Capture the cell that displays the provided text and extract its (X, Y) central coordinate. 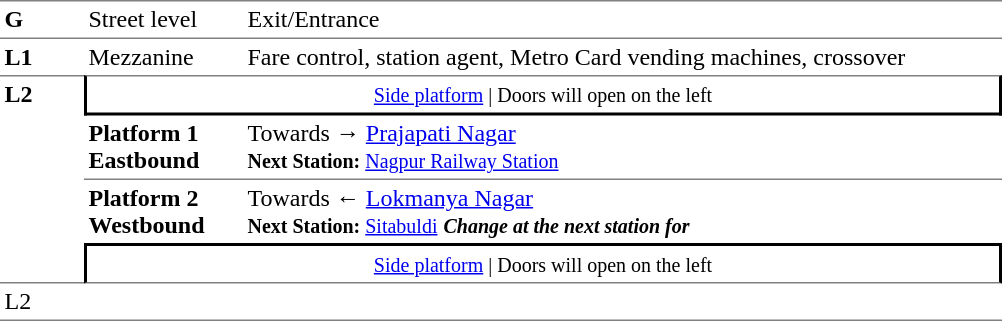
Towards ← Lokmanya NagarNext Station: Sitabuldi Change at the next station for (622, 212)
Exit/Entrance (622, 20)
L2 (42, 179)
Platform 1Eastbound (164, 148)
Street level (164, 20)
Fare control, station agent, Metro Card vending machines, crossover (622, 57)
G (42, 20)
Platform 2Westbound (164, 212)
Mezzanine (164, 57)
Towards → Prajapati NagarNext Station: Nagpur Railway Station (622, 148)
L1 (42, 57)
